Pinpoint the cell where the given text exists, returning its [X, Y] midpoint coordinate. 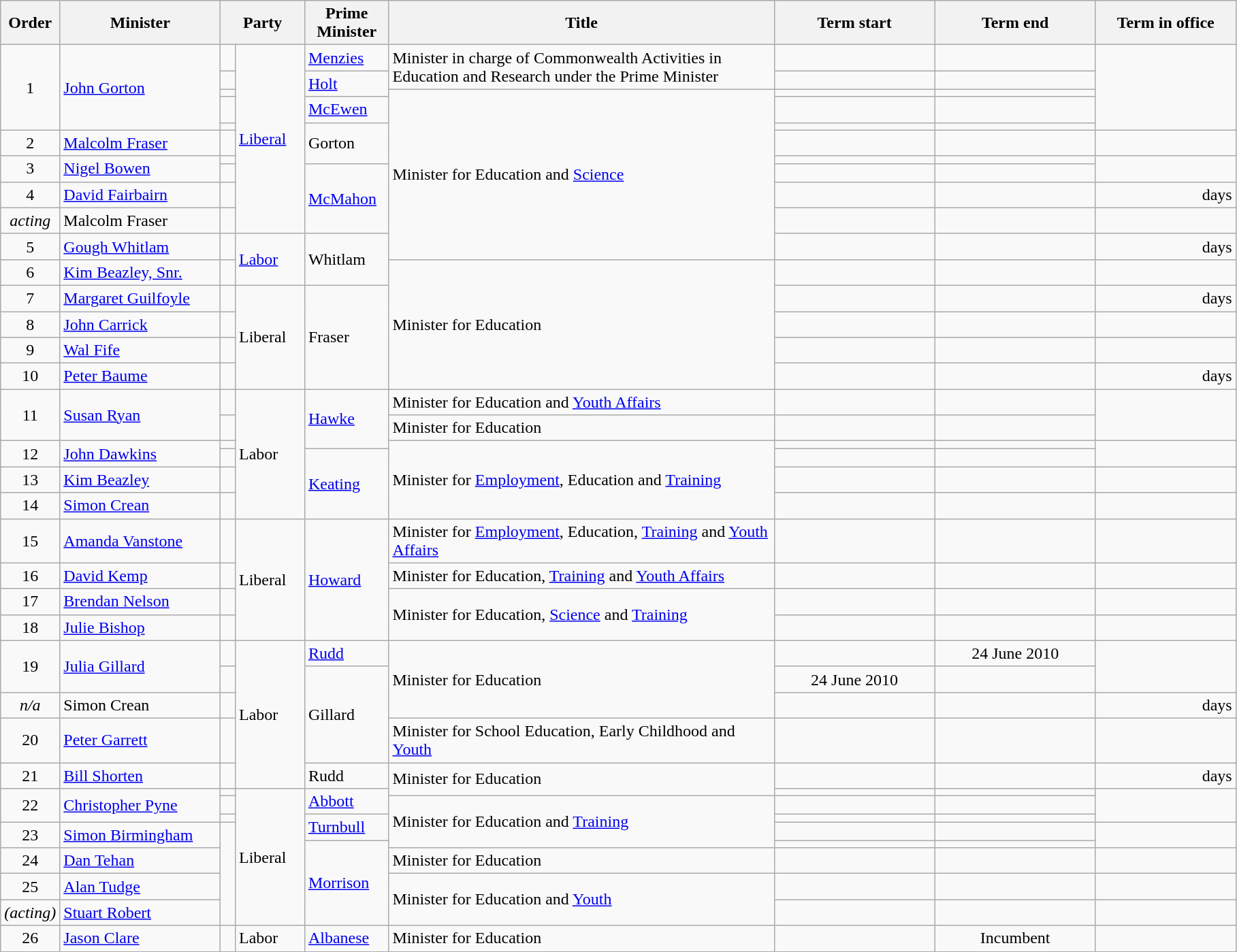
Jason Clare [140, 938]
Party [263, 23]
Fraser [347, 337]
n/a [30, 705]
3 [30, 169]
Minister for Education and Science [581, 174]
McEwen [347, 110]
Howard [347, 580]
24 [30, 861]
Minister [140, 23]
acting [30, 220]
Minister for Education, Science and Training [581, 614]
20 [30, 740]
14 [30, 506]
Title [581, 23]
Minister for Employment, Education, Training and Youth Affairs [581, 540]
Peter Garrett [140, 740]
Bill Shorten [140, 775]
21 [30, 775]
25 [30, 887]
Prime Minister [347, 23]
Simon Birmingham [140, 835]
Kim Beazley, Snr. [140, 272]
Term start [854, 23]
Minister for Education and Youth Affairs [581, 402]
Alan Tudge [140, 887]
Susan Ryan [140, 415]
12 [30, 454]
16 [30, 576]
Holt [347, 84]
David Kemp [140, 576]
23 [30, 835]
Margaret Guilfoyle [140, 298]
5 [30, 246]
Abbott [347, 802]
22 [30, 806]
Order [30, 23]
Menzies [347, 58]
Minister in charge of Commonwealth Activities in Education and Research under the Prime Minister [581, 67]
19 [30, 666]
4 [30, 195]
Julie Bishop [140, 627]
Minister for Education, Training and Youth Affairs [581, 576]
Peter Baume [140, 376]
11 [30, 415]
Wal Fife [140, 350]
18 [30, 627]
Incumbent [1015, 938]
Kim Beazley [140, 480]
Gough Whitlam [140, 246]
McMahon [347, 199]
10 [30, 376]
Term end [1015, 23]
Nigel Bowen [140, 169]
2 [30, 143]
15 [30, 540]
9 [30, 350]
6 [30, 272]
John Carrick [140, 325]
Hawke [347, 419]
Gorton [347, 143]
13 [30, 480]
Stuart Robert [140, 913]
Minister for School Education, Early Childhood and Youth [581, 740]
John Dawkins [140, 454]
Dan Tehan [140, 861]
Albanese [347, 938]
Minister for Education and Youth [581, 900]
Minister for Education and Training [581, 822]
Turnbull [347, 827]
7 [30, 298]
(acting) [30, 913]
Julia Gillard [140, 666]
John Gorton [140, 87]
David Fairbairn [140, 195]
Amanda Vanstone [140, 540]
Morrison [347, 883]
Minister for Employment, Education and Training [581, 480]
Keating [347, 483]
Brendan Nelson [140, 602]
8 [30, 325]
Term in office [1166, 23]
17 [30, 602]
26 [30, 938]
Gillard [347, 715]
Christopher Pyne [140, 806]
1 [30, 87]
Whitlam [347, 259]
